For the text-containing cell, return its midpoint in [X, Y] coordinate format. 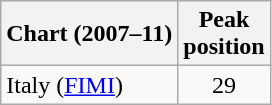
Peakposition [224, 34]
Chart (2007–11) [90, 34]
Italy (FIMI) [90, 85]
29 [224, 85]
